Capture the cell that displays the provided text and extract its (x, y) central coordinate. 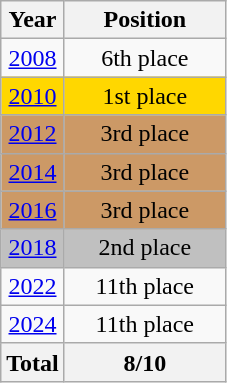
2016 (33, 210)
2012 (33, 134)
2018 (33, 248)
Total (33, 362)
2nd place (144, 248)
Year (33, 20)
2008 (33, 58)
6th place (144, 58)
2010 (33, 96)
1st place (144, 96)
2024 (33, 324)
Position (144, 20)
2014 (33, 172)
2022 (33, 286)
8/10 (144, 362)
